Return the (X, Y) coordinate for the center point of the cell that contains the specified text.  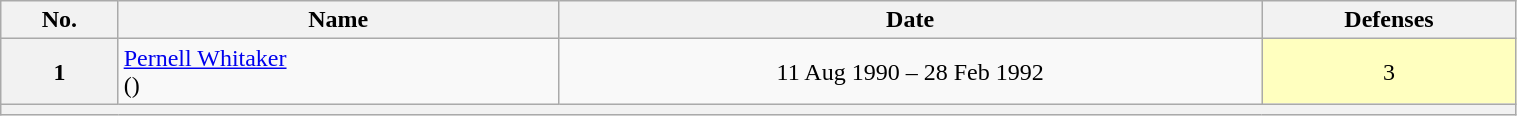
3 (1389, 72)
Pernell Whitaker() (338, 72)
Name (338, 20)
1 (60, 72)
Date (910, 20)
Defenses (1389, 20)
No. (60, 20)
11 Aug 1990 – 28 Feb 1992 (910, 72)
